Determine the (X, Y) coordinate at the center of the cell enclosing the given text.  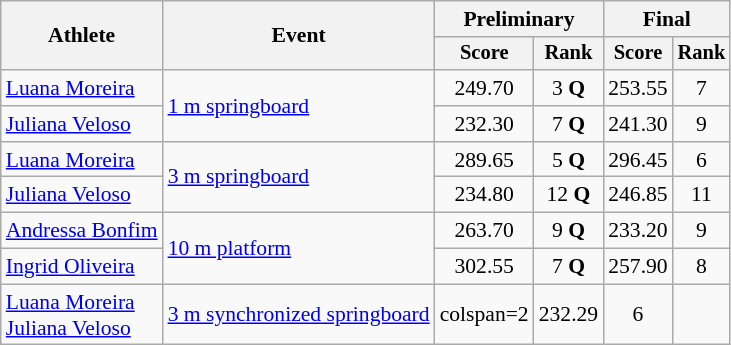
257.90 (638, 267)
232.30 (484, 124)
10 m platform (299, 248)
Andressa Bonfim (82, 231)
302.55 (484, 267)
3 m springboard (299, 178)
1 m springboard (299, 106)
12 Q (568, 195)
Ingrid Oliveira (82, 267)
7 (702, 88)
241.30 (638, 124)
Preliminary (520, 19)
Final (666, 19)
11 (702, 195)
9 Q (568, 231)
Luana Moreira Juliana Veloso (82, 314)
296.45 (638, 160)
colspan=2 (484, 314)
253.55 (638, 88)
3 Q (568, 88)
5 Q (568, 160)
234.80 (484, 195)
233.20 (638, 231)
249.70 (484, 88)
263.70 (484, 231)
289.65 (484, 160)
232.29 (568, 314)
3 m synchronized springboard (299, 314)
8 (702, 267)
246.85 (638, 195)
Event (299, 36)
Athlete (82, 36)
